Return [X, Y] of the center of cell containing provided text 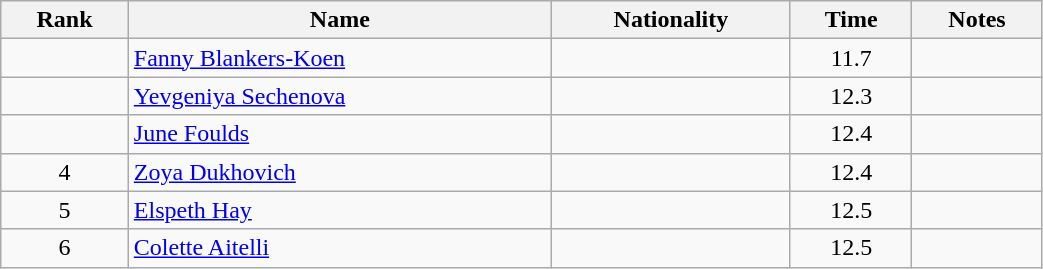
Nationality [670, 20]
Name [340, 20]
Yevgeniya Sechenova [340, 96]
12.3 [851, 96]
4 [65, 172]
Rank [65, 20]
Colette Aitelli [340, 248]
Notes [977, 20]
11.7 [851, 58]
Elspeth Hay [340, 210]
Fanny Blankers-Koen [340, 58]
5 [65, 210]
Time [851, 20]
6 [65, 248]
Zoya Dukhovich [340, 172]
June Foulds [340, 134]
